For the text-containing cell, return its midpoint in [X, Y] coordinate format. 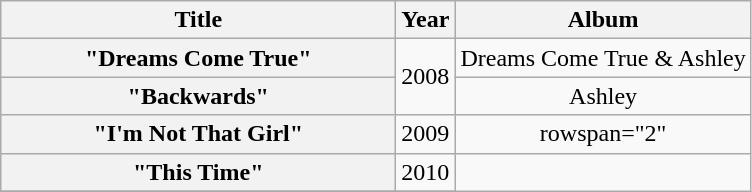
2010 [426, 172]
"This Time" [198, 172]
"Backwards" [198, 96]
Title [198, 20]
Year [426, 20]
"I'm Not That Girl" [198, 134]
Dreams Come True & Ashley [603, 58]
2008 [426, 77]
Ashley [603, 96]
2009 [426, 134]
"Dreams Come True" [198, 58]
Album [603, 20]
rowspan="2" [603, 134]
